Find where the given text appears and provide that cell's center as (X, Y) coordinate. 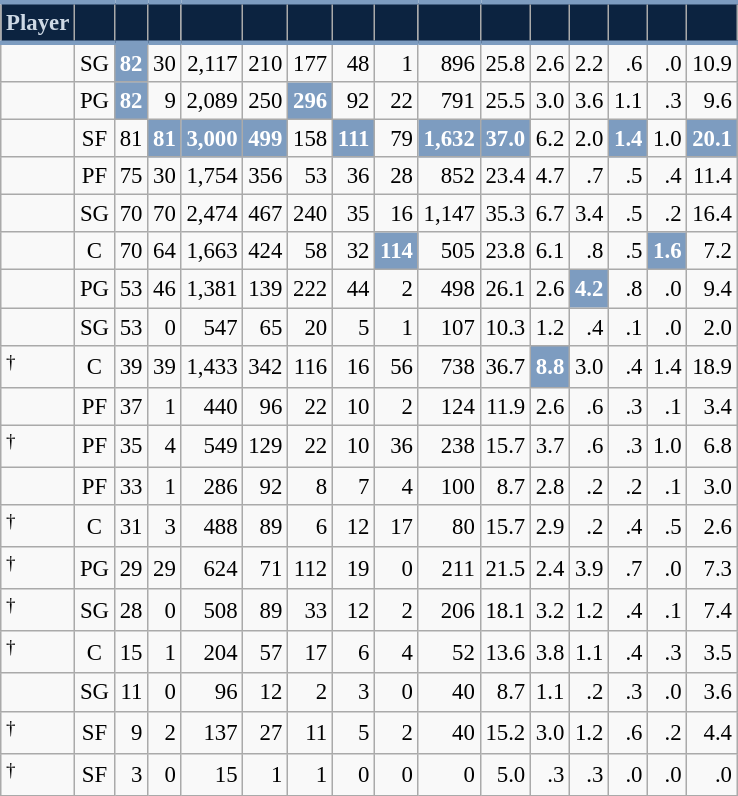
3,000 (212, 139)
5.0 (505, 774)
139 (266, 289)
177 (310, 62)
3.9 (590, 568)
1,663 (212, 251)
549 (212, 446)
3.7 (550, 446)
13.6 (505, 652)
57 (266, 652)
44 (353, 289)
7.4 (712, 610)
467 (266, 214)
10.3 (505, 327)
46 (164, 289)
488 (212, 526)
2,117 (212, 62)
1,433 (212, 366)
240 (310, 214)
111 (353, 139)
3.8 (550, 652)
624 (212, 568)
79 (397, 139)
2.9 (550, 526)
7 (353, 486)
499 (266, 139)
80 (449, 526)
7.2 (712, 251)
4.7 (550, 176)
7.3 (712, 568)
2.4 (550, 568)
896 (449, 62)
4.2 (590, 289)
75 (130, 176)
1,147 (449, 214)
19 (353, 568)
6.7 (550, 214)
58 (310, 251)
238 (449, 446)
508 (212, 610)
18.9 (712, 366)
8 (310, 486)
11.9 (505, 406)
Player (38, 22)
36.7 (505, 366)
18.1 (505, 610)
52 (449, 652)
356 (266, 176)
738 (449, 366)
37.0 (505, 139)
37 (130, 406)
20.1 (712, 139)
440 (212, 406)
10.9 (712, 62)
4.4 (712, 732)
8.8 (550, 366)
6.8 (712, 446)
56 (397, 366)
65 (266, 327)
1.6 (668, 251)
791 (449, 101)
124 (449, 406)
547 (212, 327)
64 (164, 251)
25.5 (505, 101)
158 (310, 139)
211 (449, 568)
16.4 (712, 214)
498 (449, 289)
100 (449, 486)
1,381 (212, 289)
32 (353, 251)
9.4 (712, 289)
116 (310, 366)
20 (310, 327)
1,754 (212, 176)
2.8 (550, 486)
2.2 (590, 62)
23.4 (505, 176)
11.4 (712, 176)
9.6 (712, 101)
2,089 (212, 101)
296 (310, 101)
137 (212, 732)
129 (266, 446)
505 (449, 251)
286 (212, 486)
21.5 (505, 568)
2,474 (212, 214)
1,632 (449, 139)
3.5 (712, 652)
25.8 (505, 62)
23.8 (505, 251)
206 (449, 610)
424 (266, 251)
71 (266, 568)
15.2 (505, 732)
27 (266, 732)
204 (212, 652)
210 (266, 62)
31 (130, 526)
114 (397, 251)
222 (310, 289)
250 (266, 101)
112 (310, 568)
342 (266, 366)
107 (449, 327)
3.2 (550, 610)
26.1 (505, 289)
6.2 (550, 139)
6.1 (550, 251)
48 (353, 62)
852 (449, 176)
35.3 (505, 214)
